Find where the given text appears and provide that cell's center as (x, y) coordinate. 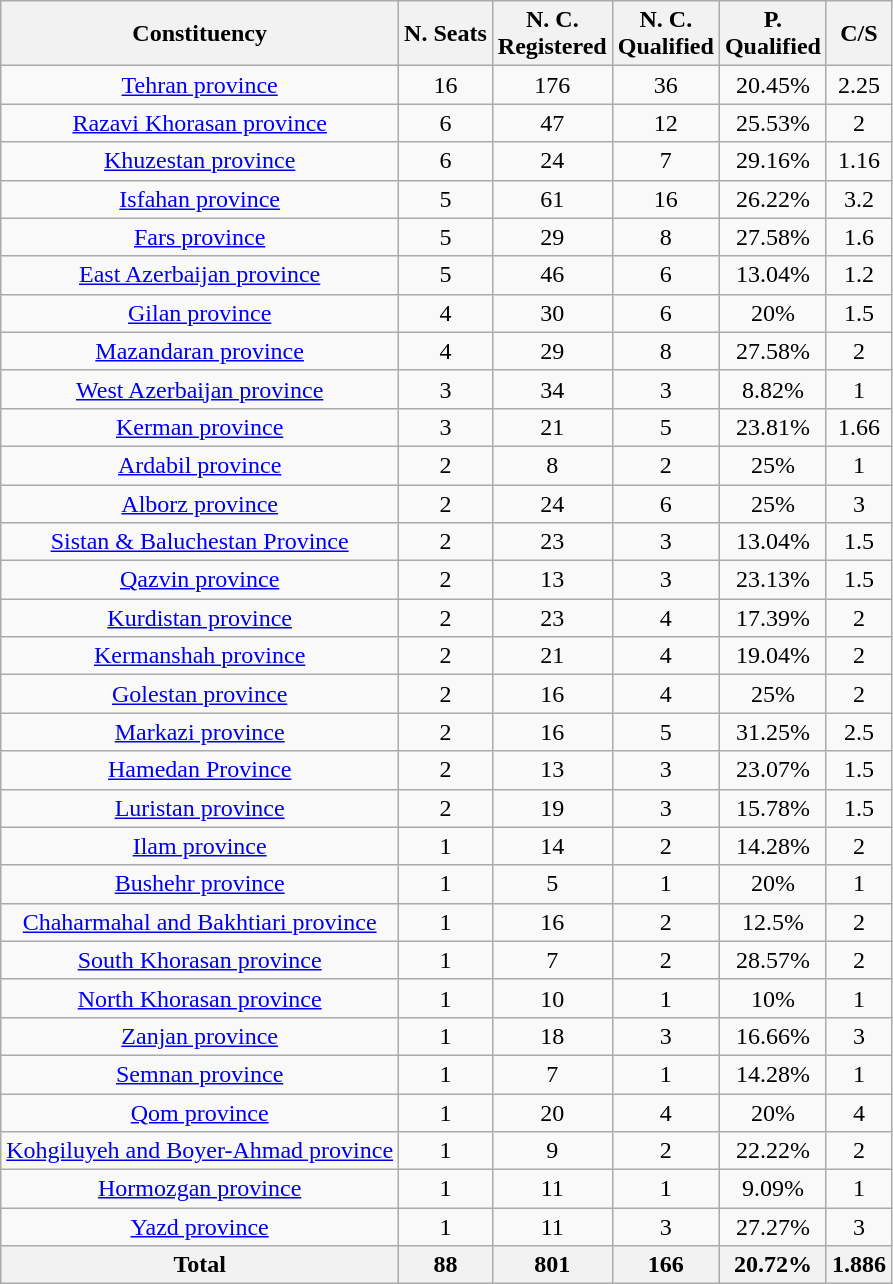
9.09% (772, 1189)
Fars province (200, 237)
1.66 (858, 427)
Mazandaran province (200, 351)
176 (552, 85)
16.66% (772, 1036)
46 (552, 275)
20 (552, 1113)
1.6 (858, 237)
Hormozgan province (200, 1189)
Kerman province (200, 427)
12 (666, 123)
Khuzestan province (200, 161)
2.25 (858, 85)
88 (446, 1265)
19.04% (772, 656)
22.22% (772, 1151)
27.27% (772, 1227)
Semnan province (200, 1074)
15.78% (772, 808)
8.82% (772, 389)
23.81% (772, 427)
1.2 (858, 275)
20.45% (772, 85)
South Khorasan province (200, 960)
10 (552, 998)
Tehran province (200, 85)
9 (552, 1151)
Razavi Khorasan province (200, 123)
26.22% (772, 199)
Hamedan Province (200, 770)
N. C.Qualified (666, 34)
Gilan province (200, 313)
Qazvin province (200, 580)
Yazd province (200, 1227)
Bushehr province (200, 884)
47 (552, 123)
1.886 (858, 1265)
1.16 (858, 161)
28.57% (772, 960)
34 (552, 389)
12.5% (772, 922)
West Azerbaijan province (200, 389)
N. Seats (446, 34)
Golestan province (200, 694)
14 (552, 846)
19 (552, 808)
Qom province (200, 1113)
C/S (858, 34)
20.72% (772, 1265)
29.16% (772, 161)
23.13% (772, 580)
Ilam province (200, 846)
North Khorasan province (200, 998)
Kohgiluyeh and Boyer-Ahmad province (200, 1151)
East Azerbaijan province (200, 275)
36 (666, 85)
166 (666, 1265)
31.25% (772, 732)
18 (552, 1036)
Zanjan province (200, 1036)
Constituency (200, 34)
30 (552, 313)
Kermanshah province (200, 656)
Markazi province (200, 732)
61 (552, 199)
23.07% (772, 770)
Isfahan province (200, 199)
10% (772, 998)
N. C.Registered (552, 34)
Ardabil province (200, 465)
3.2 (858, 199)
2.5 (858, 732)
17.39% (772, 618)
Alborz province (200, 503)
Kurdistan province (200, 618)
P.Qualified (772, 34)
Total (200, 1265)
Sistan & Baluchestan Province (200, 542)
25.53% (772, 123)
801 (552, 1265)
Luristan province (200, 808)
Chaharmahal and Bakhtiari province (200, 922)
